Return [X, Y] of the center of cell containing provided text 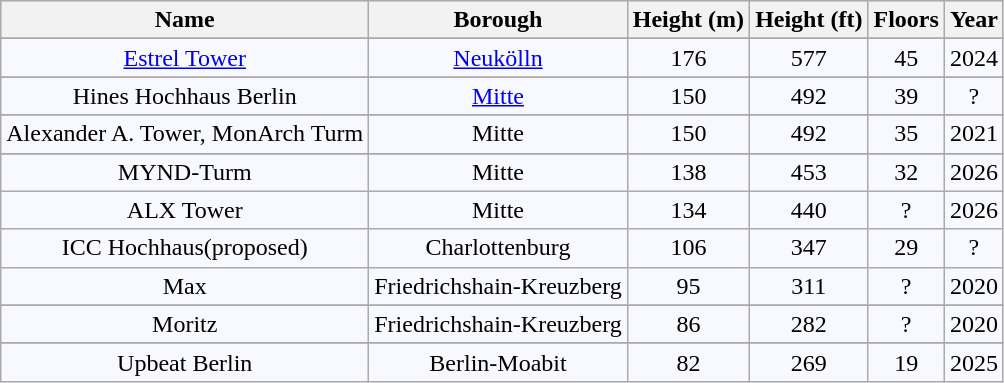
311 [809, 286]
Max [185, 286]
282 [809, 324]
Charlottenburg [498, 248]
ALX Tower [185, 210]
Floors [906, 20]
577 [809, 58]
29 [906, 248]
347 [809, 248]
Height (ft) [809, 20]
Height (m) [688, 20]
95 [688, 286]
82 [688, 362]
Berlin-Moabit [498, 362]
2024 [974, 58]
269 [809, 362]
Alexander A. Tower, MonArch Turm [185, 134]
32 [906, 172]
35 [906, 134]
440 [809, 210]
Hines Hochhaus Berlin [185, 96]
Upbeat Berlin [185, 362]
138 [688, 172]
86 [688, 324]
2025 [974, 362]
45 [906, 58]
Estrel Tower [185, 58]
453 [809, 172]
176 [688, 58]
Year [974, 20]
ICC Hochhaus(proposed) [185, 248]
19 [906, 362]
Borough [498, 20]
Neukölln [498, 58]
39 [906, 96]
106 [688, 248]
MYND-Turm [185, 172]
Moritz [185, 324]
2021 [974, 134]
134 [688, 210]
Name [185, 20]
